Return the [x, y] coordinate for the center point of the cell that contains the specified text.  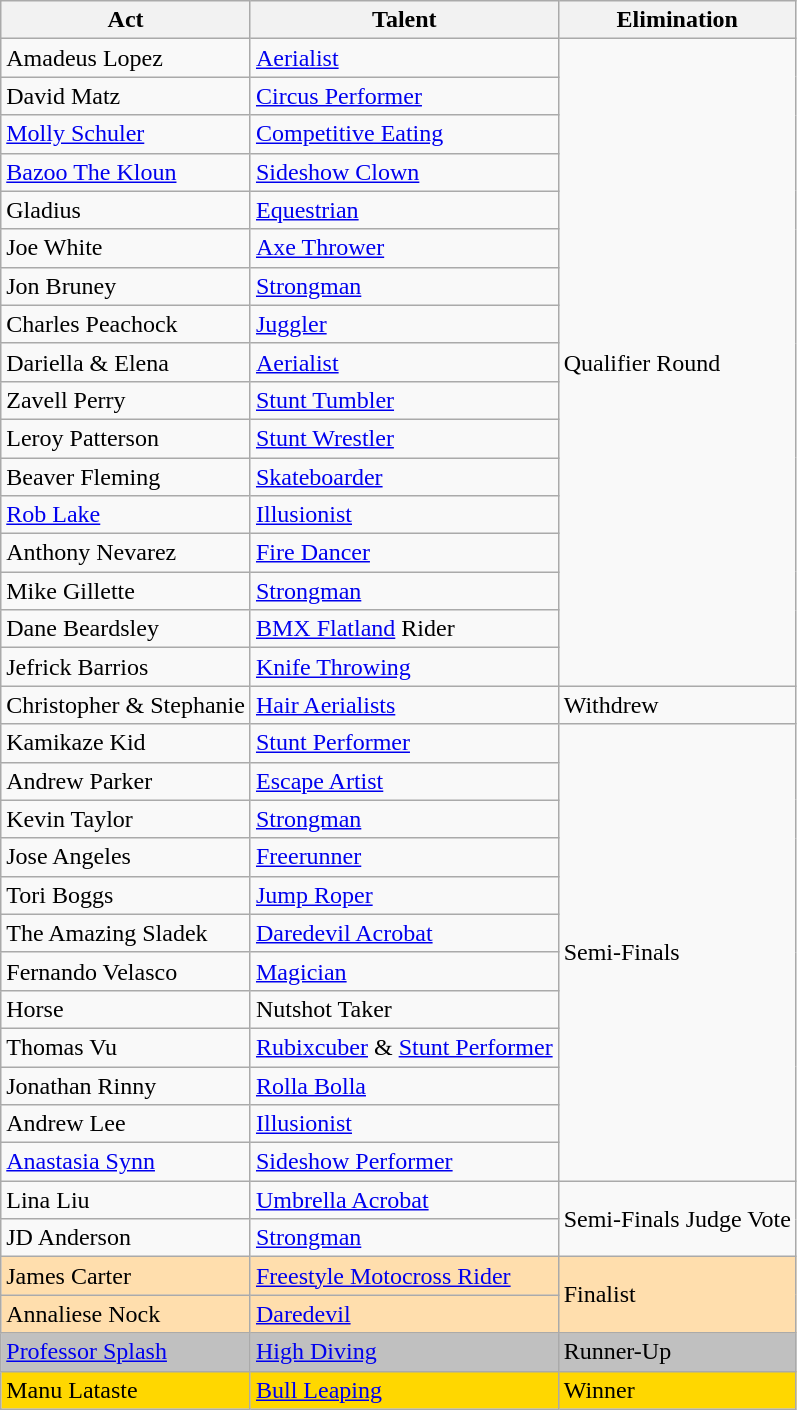
Escape Artist [404, 781]
Circus Performer [404, 96]
David Matz [126, 96]
Andrew Parker [126, 781]
Andrew Lee [126, 1124]
Act [126, 20]
Lina Liu [126, 1200]
James Carter [126, 1276]
Annaliese Nock [126, 1314]
Stunt Tumbler [404, 400]
JD Anderson [126, 1238]
Daredevil Acrobat [404, 933]
Dariella & Elena [126, 362]
Jefrick Barrios [126, 667]
Axe Thrower [404, 248]
Magician [404, 971]
Horse [126, 1009]
Finalist [677, 1295]
Nutshot Taker [404, 1009]
Christopher & Stephanie [126, 705]
Hair Aerialists [404, 705]
Molly Schuler [126, 134]
Kamikaze Kid [126, 743]
Gladius [126, 210]
Leroy Patterson [126, 438]
Stunt Performer [404, 743]
Anastasia Synn [126, 1162]
Bull Leaping [404, 1390]
Talent [404, 20]
Freestyle Motocross Rider [404, 1276]
Qualifier Round [677, 362]
Tori Boggs [126, 895]
Skateboarder [404, 477]
Elimination [677, 20]
Juggler [404, 324]
Jump Roper [404, 895]
Sideshow Performer [404, 1162]
Rubixcuber & Stunt Performer [404, 1047]
Fernando Velasco [126, 971]
Rolla Bolla [404, 1085]
Semi-Finals Judge Vote [677, 1219]
Semi-Finals [677, 952]
Jose Angeles [126, 857]
The Amazing Sladek [126, 933]
Professor Splash [126, 1352]
Knife Throwing [404, 667]
Dane Beardsley [126, 629]
Umbrella Acrobat [404, 1200]
Withdrew [677, 705]
Zavell Perry [126, 400]
Stunt Wrestler [404, 438]
Amadeus Lopez [126, 58]
Beaver Fleming [126, 477]
High Diving [404, 1352]
Thomas Vu [126, 1047]
Kevin Taylor [126, 819]
Bazoo The Kloun [126, 172]
Jonathan Rinny [126, 1085]
BMX Flatland Rider [404, 629]
Daredevil [404, 1314]
Competitive Eating [404, 134]
Mike Gillette [126, 591]
Charles Peachock [126, 324]
Winner [677, 1390]
Equestrian [404, 210]
Anthony Nevarez [126, 553]
Freerunner [404, 857]
Joe White [126, 248]
Fire Dancer [404, 553]
Manu Lataste [126, 1390]
Rob Lake [126, 515]
Runner-Up [677, 1352]
Sideshow Clown [404, 172]
Jon Bruney [126, 286]
